Identify which cell holds the provided text, then report its (X, Y) central coordinate. 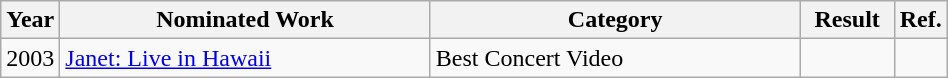
Nominated Work (245, 20)
Category (615, 20)
Result (847, 20)
Janet: Live in Hawaii (245, 58)
Ref. (920, 20)
Year (30, 20)
2003 (30, 58)
Best Concert Video (615, 58)
